Search for the cell housing the specified text and yield its (x, y) center coordinate. 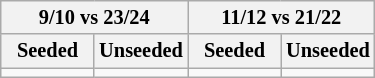
11/12 vs 21/22 (282, 17)
9/10 vs 23/24 (94, 17)
